Provide the (x, y) coordinate of the cell's center where the given text is located.  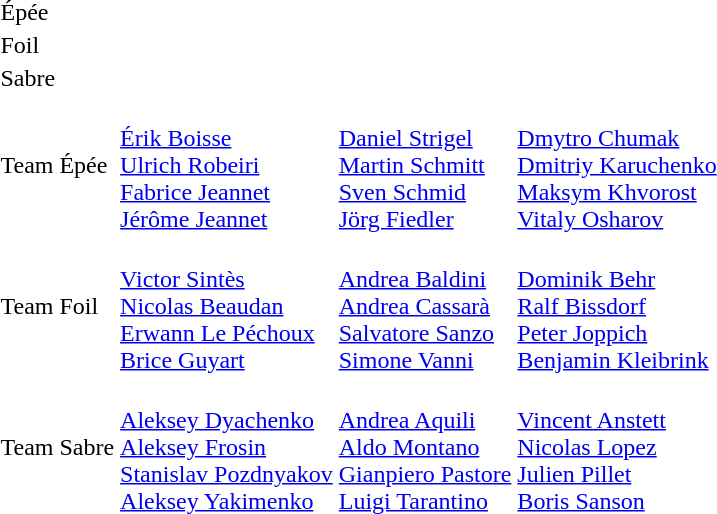
Daniel Strigel Martin Schmitt Sven Schmid Jörg Fiedler (425, 165)
Victor Sintès Nicolas Beaudan Erwann Le Péchoux Brice Guyart (227, 306)
Érik Boisse Ulrich Robeiri Fabrice Jeannet Jérôme Jeannet (227, 165)
Andrea Baldini Andrea Cassarà Salvatore Sanzo Simone Vanni (425, 306)
